Determine the [x, y] coordinate at the center of the cell enclosing the given text.  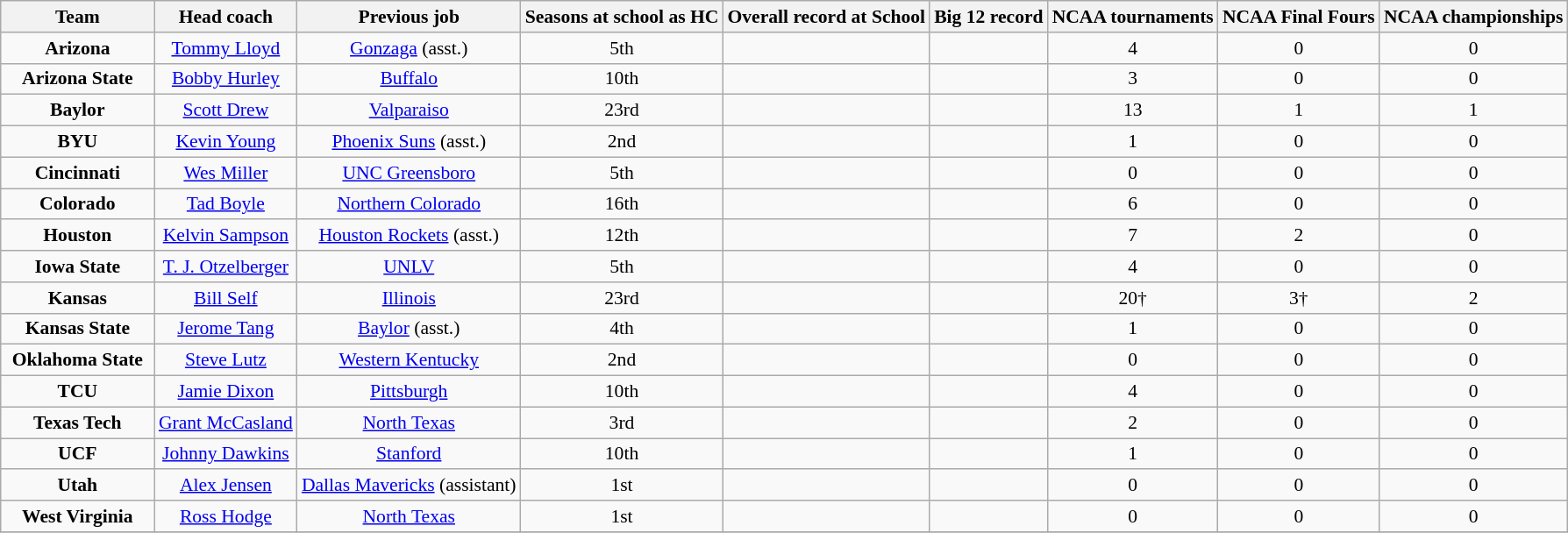
Jamie Dixon [226, 392]
West Virginia [77, 516]
Seasons at school as HC [623, 17]
Baylor [77, 110]
Bobby Hurley [226, 79]
3† [1299, 298]
Phoenix Suns (asst.) [409, 142]
Gonzaga (asst.) [409, 48]
UCF [77, 454]
Previous job [409, 17]
Johnny Dawkins [226, 454]
NCAA tournaments [1133, 17]
UNLV [409, 266]
13 [1133, 110]
Grant McCasland [226, 423]
Dallas Mavericks (assistant) [409, 486]
Alex Jensen [226, 486]
6 [1133, 204]
T. J. Otzelberger [226, 266]
NCAA Final Fours [1299, 17]
16th [623, 204]
Tommy Lloyd [226, 48]
Team [77, 17]
Colorado [77, 204]
UNC Greensboro [409, 173]
Valparaiso [409, 110]
Stanford [409, 454]
Northern Colorado [409, 204]
NCAA championships [1473, 17]
Kansas [77, 298]
TCU [77, 392]
20† [1133, 298]
Kevin Young [226, 142]
Kelvin Sampson [226, 236]
Baylor (asst.) [409, 329]
Tad Boyle [226, 204]
7 [1133, 236]
Texas Tech [77, 423]
Oklahoma State [77, 360]
Illinois [409, 298]
Utah [77, 486]
4th [623, 329]
Bill Self [226, 298]
3 [1133, 79]
Wes Miller [226, 173]
Ross Hodge [226, 516]
12th [623, 236]
Iowa State [77, 266]
Jerome Tang [226, 329]
Houston [77, 236]
Arizona [77, 48]
Head coach [226, 17]
Buffalo [409, 79]
Pittsburgh [409, 392]
Overall record at School [826, 17]
Houston Rockets (asst.) [409, 236]
Scott Drew [226, 110]
Arizona State [77, 79]
Steve Lutz [226, 360]
Big 12 record [988, 17]
Western Kentucky [409, 360]
Kansas State [77, 329]
3rd [623, 423]
BYU [77, 142]
Cincinnati [77, 173]
